Pinpoint the cell where the given text exists, returning its [X, Y] midpoint coordinate. 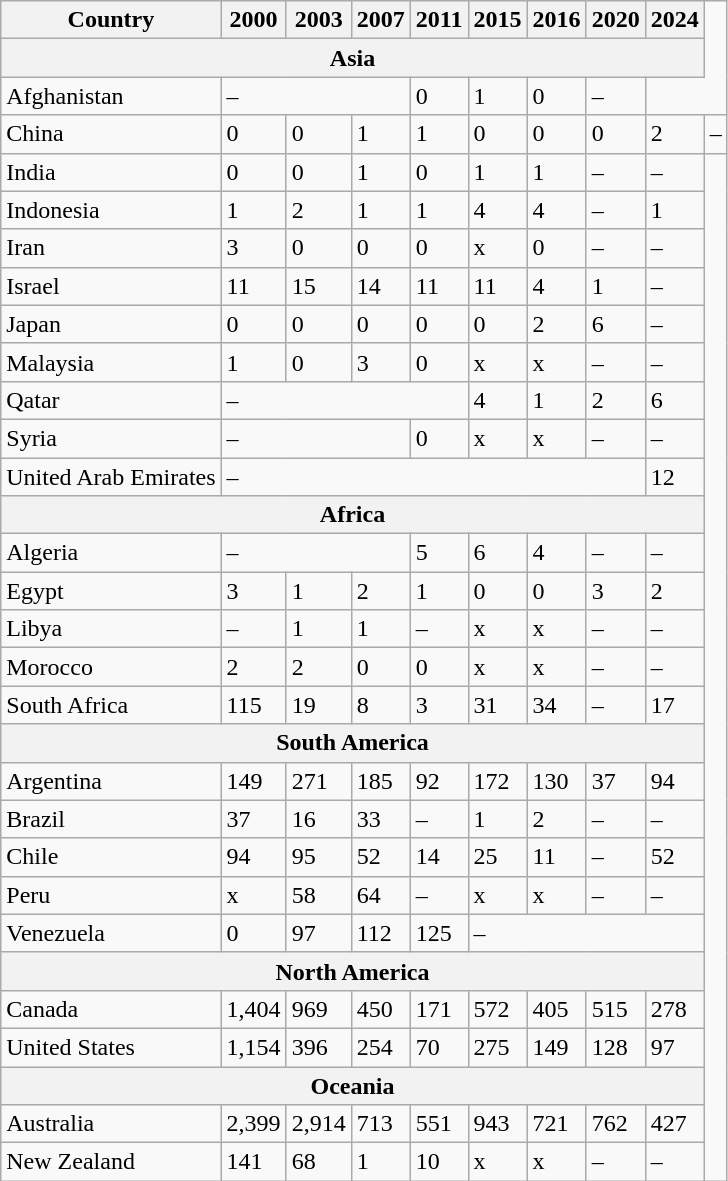
2011 [439, 20]
Peru [111, 895]
171 [439, 1009]
Venezuela [111, 933]
551 [439, 1124]
1,404 [254, 1009]
68 [318, 1162]
427 [674, 1124]
943 [498, 1124]
North America [353, 971]
United States [111, 1047]
Qatar [111, 400]
2016 [556, 20]
2,914 [318, 1124]
95 [318, 857]
172 [498, 781]
Japan [111, 324]
1,154 [254, 1047]
South America [353, 743]
Algeria [111, 553]
33 [380, 819]
Brazil [111, 819]
2003 [318, 20]
115 [254, 705]
10 [439, 1162]
34 [556, 705]
8 [380, 705]
92 [439, 781]
450 [380, 1009]
31 [498, 705]
141 [254, 1162]
278 [674, 1009]
Oceania [353, 1085]
969 [318, 1009]
12 [674, 477]
Chile [111, 857]
2024 [674, 20]
China [111, 134]
Argentina [111, 781]
762 [616, 1124]
713 [380, 1124]
Africa [353, 515]
Canada [111, 1009]
India [111, 172]
19 [318, 705]
Afghanistan [111, 96]
515 [616, 1009]
128 [616, 1047]
Country [111, 20]
Morocco [111, 667]
125 [439, 933]
721 [556, 1124]
70 [439, 1047]
New Zealand [111, 1162]
Australia [111, 1124]
17 [674, 705]
271 [318, 781]
405 [556, 1009]
2007 [380, 20]
Asia [353, 58]
396 [318, 1047]
58 [318, 895]
South Africa [111, 705]
Indonesia [111, 210]
16 [318, 819]
25 [498, 857]
Libya [111, 629]
United Arab Emirates [111, 477]
Syria [111, 438]
572 [498, 1009]
2,399 [254, 1124]
Malaysia [111, 362]
275 [498, 1047]
2020 [616, 20]
112 [380, 933]
185 [380, 781]
130 [556, 781]
64 [380, 895]
Israel [111, 286]
2015 [498, 20]
15 [318, 286]
254 [380, 1047]
Iran [111, 248]
2000 [254, 20]
5 [439, 553]
Egypt [111, 591]
